Provide the [X, Y] coordinate of the cell's center where the given text is located.  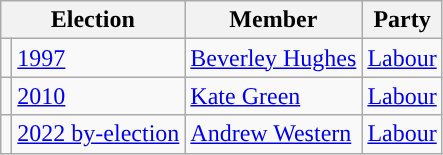
Election [93, 20]
2010 [98, 96]
Andrew Western [274, 134]
Member [274, 20]
Beverley Hughes [274, 58]
Party [402, 20]
1997 [98, 58]
Kate Green [274, 96]
2022 by-election [98, 134]
